Detect which cell encompasses the target text, then output its [x, y] center coordinate. 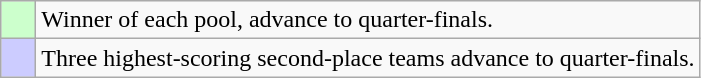
Winner of each pool, advance to quarter-finals. [368, 20]
Three highest-scoring second-place teams advance to quarter-finals. [368, 58]
